Identify which cell holds the provided text, then report its (X, Y) central coordinate. 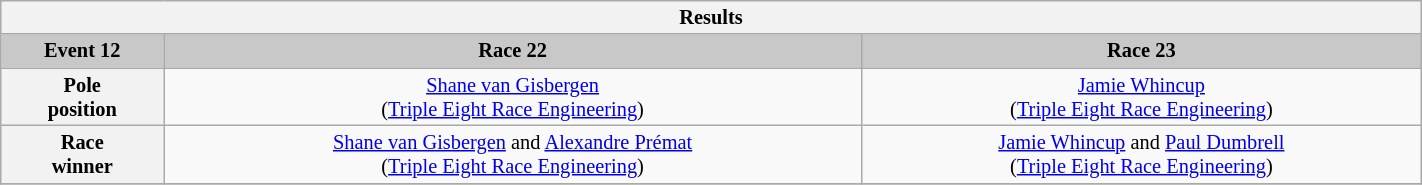
Shane van Gisbergen and Alexandre Prémat(Triple Eight Race Engineering) (513, 154)
Jamie Whincup(Triple Eight Race Engineering) (1142, 97)
Racewinner (82, 154)
Poleposition (82, 97)
Race 23 (1142, 51)
Race 22 (513, 51)
Event 12 (82, 51)
Jamie Whincup and Paul Dumbrell(Triple Eight Race Engineering) (1142, 154)
Shane van Gisbergen(Triple Eight Race Engineering) (513, 97)
Results (711, 17)
